Find where the given text appears and provide that cell's center as (x, y) coordinate. 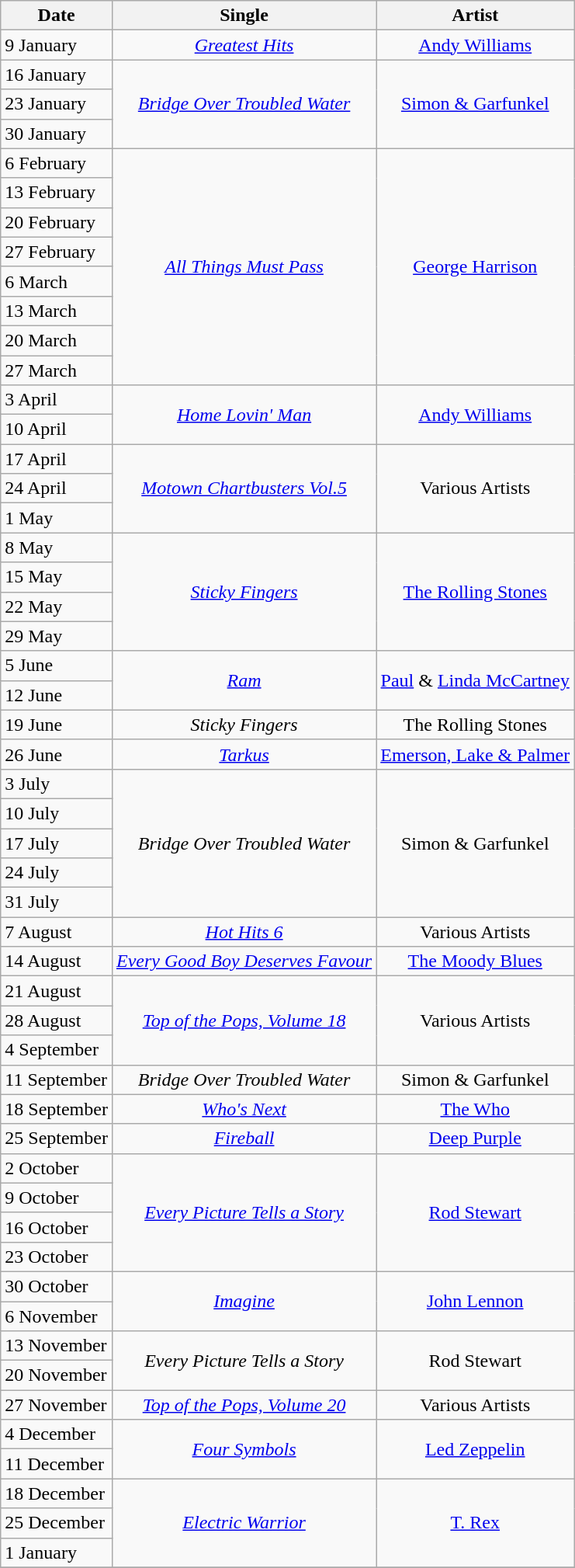
Led Zeppelin (475, 1449)
11 September (57, 1080)
23 October (57, 1257)
Date (57, 16)
15 May (57, 577)
17 July (57, 843)
7 August (57, 932)
20 March (57, 340)
9 January (57, 45)
20 November (57, 1375)
10 April (57, 429)
31 July (57, 902)
Electric Warrior (244, 1523)
30 October (57, 1286)
Single (244, 16)
Every Good Boy Deserves Favour (244, 961)
Top of the Pops, Volume 18 (244, 1020)
Top of the Pops, Volume 20 (244, 1405)
27 March (57, 370)
3 July (57, 784)
Ram (244, 680)
George Harrison (475, 266)
24 April (57, 488)
13 February (57, 193)
27 November (57, 1405)
14 August (57, 961)
6 November (57, 1316)
29 May (57, 636)
25 September (57, 1139)
Greatest Hits (244, 45)
Four Symbols (244, 1449)
Who's Next (244, 1109)
13 November (57, 1346)
11 December (57, 1464)
9 October (57, 1198)
4 September (57, 1050)
18 September (57, 1109)
22 May (57, 607)
Hot Hits 6 (244, 932)
1 January (57, 1552)
16 January (57, 75)
Motown Chartbusters Vol.5 (244, 488)
The Who (475, 1109)
All Things Must Pass (244, 266)
John Lennon (475, 1301)
Imagine (244, 1301)
25 December (57, 1523)
Paul & Linda McCartney (475, 680)
12 June (57, 695)
The Moody Blues (475, 961)
8 May (57, 548)
5 June (57, 666)
Home Lovin' Man (244, 415)
Tarkus (244, 754)
20 February (57, 222)
6 March (57, 281)
19 June (57, 725)
18 December (57, 1493)
26 June (57, 754)
4 December (57, 1434)
2 October (57, 1168)
3 April (57, 400)
16 October (57, 1227)
Artist (475, 16)
28 August (57, 1020)
27 February (57, 252)
1 May (57, 518)
17 April (57, 459)
10 July (57, 813)
6 February (57, 163)
Emerson, Lake & Palmer (475, 754)
13 March (57, 311)
Fireball (244, 1139)
24 July (57, 873)
30 January (57, 134)
23 January (57, 104)
21 August (57, 991)
Deep Purple (475, 1139)
T. Rex (475, 1523)
